Identify which cell holds the provided text, then report its [X, Y] central coordinate. 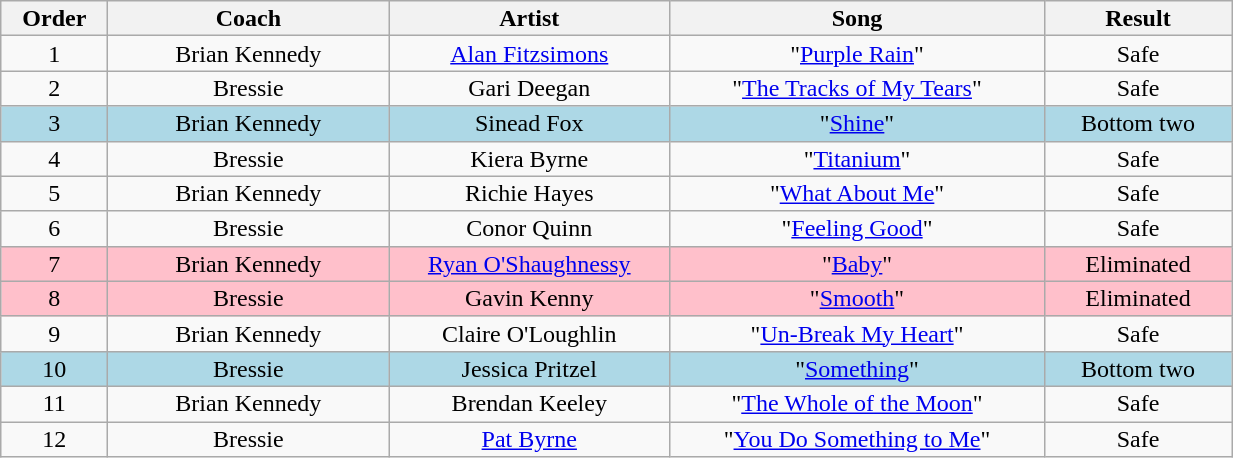
Coach [248, 18]
6 [54, 228]
Claire O'Loughlin [530, 334]
Sinead Fox [530, 124]
"You Do Something to Me" [858, 440]
Kiera Byrne [530, 158]
Richie Hayes [530, 194]
7 [54, 264]
"Baby" [858, 264]
Brendan Keeley [530, 404]
"Un-Break My Heart" [858, 334]
Song [858, 18]
10 [54, 368]
Conor Quinn [530, 228]
11 [54, 404]
"What About Me" [858, 194]
Gari Deegan [530, 88]
4 [54, 158]
3 [54, 124]
"The Tracks of My Tears" [858, 88]
Jessica Pritzel [530, 368]
"Purple Rain" [858, 54]
"Titanium" [858, 158]
"Feeling Good" [858, 228]
12 [54, 440]
1 [54, 54]
"Something" [858, 368]
5 [54, 194]
Pat Byrne [530, 440]
Artist [530, 18]
2 [54, 88]
"The Whole of the Moon" [858, 404]
Alan Fitzsimons [530, 54]
9 [54, 334]
Ryan O'Shaughnessy [530, 264]
"Shine" [858, 124]
Gavin Kenny [530, 298]
"Smooth" [858, 298]
8 [54, 298]
Result [1138, 18]
Order [54, 18]
